Output the (X, Y) coordinate of the center of the cell containing the given text.  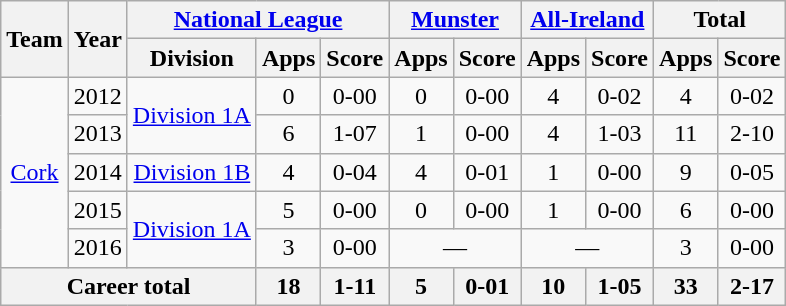
Team (35, 39)
2012 (98, 96)
10 (553, 286)
Munster (455, 20)
0-05 (752, 172)
Division 1B (192, 172)
11 (686, 134)
2013 (98, 134)
1-03 (620, 134)
2016 (98, 248)
2-10 (752, 134)
Division (192, 58)
2014 (98, 172)
1-05 (620, 286)
33 (686, 286)
1-11 (355, 286)
Career total (129, 286)
National League (258, 20)
18 (288, 286)
Cork (35, 172)
Total (720, 20)
Year (98, 39)
2-17 (752, 286)
0-04 (355, 172)
All-Ireland (587, 20)
9 (686, 172)
1-07 (355, 134)
2015 (98, 210)
